Determine the [x, y] coordinate at the center of the cell enclosing the given text.  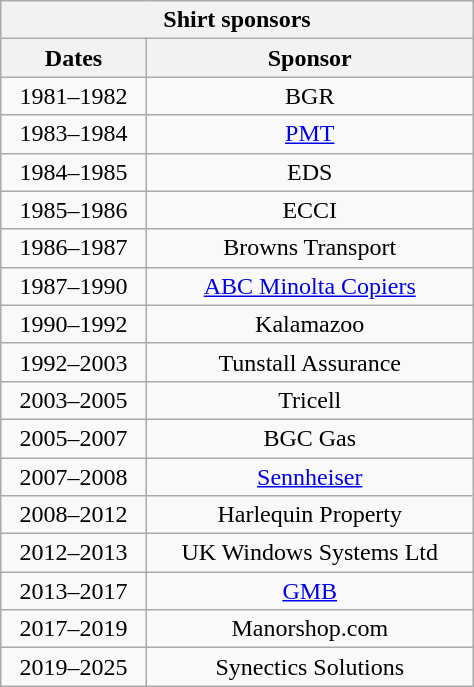
2005–2007 [74, 438]
2013–2017 [74, 591]
Kalamazoo [310, 324]
Harlequin Property [310, 515]
1981–1982 [74, 96]
1985–1986 [74, 210]
1990–1992 [74, 324]
UK Windows Systems Ltd [310, 553]
2007–2008 [74, 477]
2012–2013 [74, 553]
EDS [310, 172]
Sennheiser [310, 477]
Sponsor [310, 58]
2008–2012 [74, 515]
1984–1985 [74, 172]
Synectics Solutions [310, 667]
1983–1984 [74, 134]
1987–1990 [74, 286]
1992–2003 [74, 362]
2019–2025 [74, 667]
GMB [310, 591]
Shirt sponsors [237, 20]
Tricell [310, 400]
ECCI [310, 210]
1986–1987 [74, 248]
Browns Transport [310, 248]
BGR [310, 96]
BGC Gas [310, 438]
2017–2019 [74, 629]
ABC Minolta Copiers [310, 286]
Tunstall Assurance [310, 362]
2003–2005 [74, 400]
Dates [74, 58]
PMT [310, 134]
Manorshop.com [310, 629]
